From the cell containing the given text, extract its center point as [X, Y] coordinate. 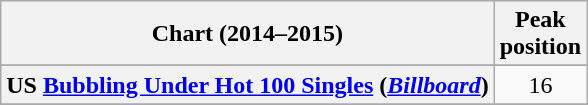
Peakposition [540, 34]
US Bubbling Under Hot 100 Singles (Billboard) [248, 85]
16 [540, 85]
Chart (2014–2015) [248, 34]
